Output the (X, Y) coordinate of the center of the cell containing the given text.  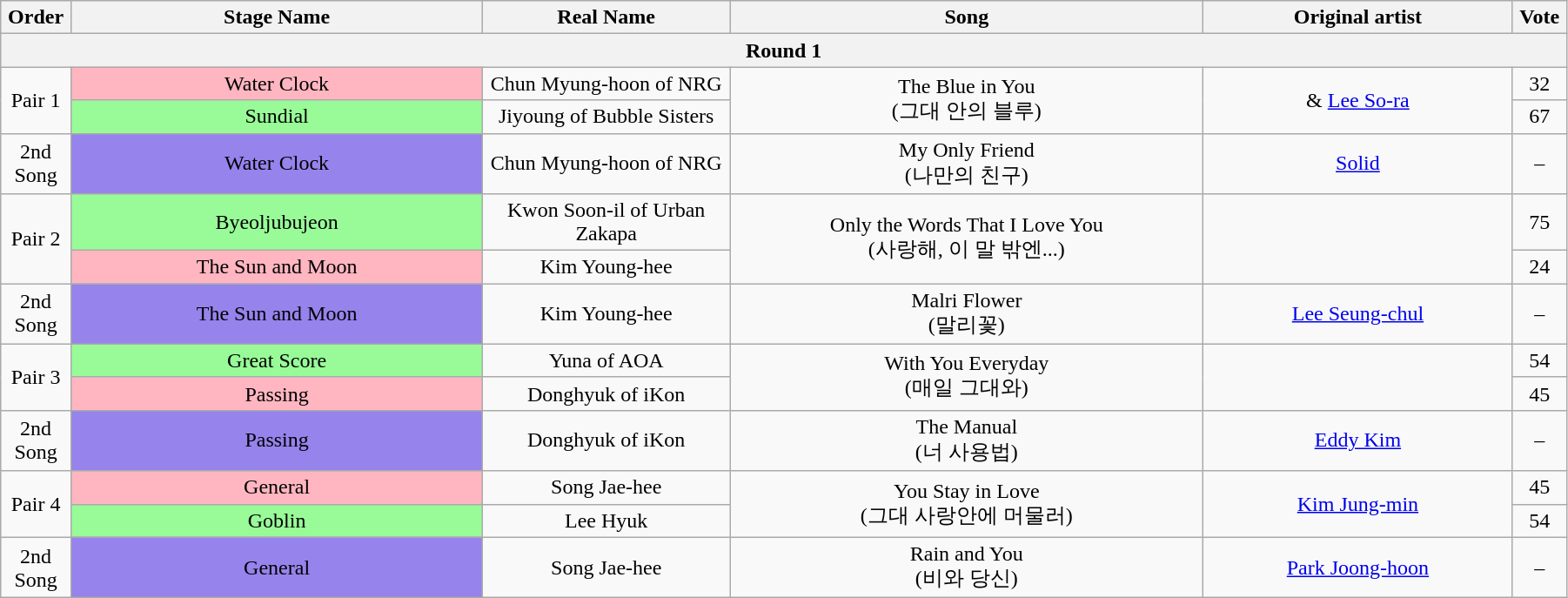
Goblin (277, 521)
Pair 3 (37, 377)
Lee Seung-chul (1357, 314)
Great Score (277, 360)
75 (1540, 223)
& Lee So-ra (1357, 100)
Original artist (1357, 17)
Vote (1540, 17)
Round 1 (784, 50)
Kim Jung-min (1357, 504)
The Blue in You(그대 안의 블루) (967, 100)
My Only Friend(나만의 친구) (967, 164)
Kwon Soon-il of Urban Zakapa (606, 223)
Solid (1357, 164)
Eddy Kim (1357, 440)
With You Everyday(매일 그대와) (967, 377)
32 (1540, 84)
Pair 4 (37, 504)
You Stay in Love(그대 사랑안에 머물러) (967, 504)
Rain and You(비와 당신) (967, 568)
Real Name (606, 17)
Song (967, 17)
67 (1540, 117)
Yuna of AOA (606, 360)
24 (1540, 267)
Lee Hyuk (606, 521)
Byeoljubujeon (277, 223)
Malri Flower(말리꽃) (967, 314)
Pair 2 (37, 239)
The Manual(너 사용법) (967, 440)
Jiyoung of Bubble Sisters (606, 117)
Only the Words That I Love You(사랑해, 이 말 밖엔...) (967, 239)
Park Joong-hoon (1357, 568)
Stage Name (277, 17)
Sundial (277, 117)
Pair 1 (37, 100)
Order (37, 17)
